Provide the [x, y] coordinate of the cell's center where the given text is located.  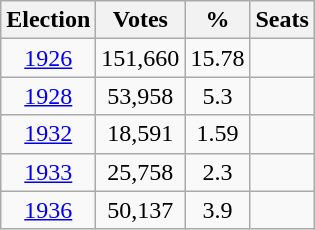
53,958 [140, 96]
15.78 [218, 58]
Election [48, 20]
18,591 [140, 134]
1926 [48, 58]
1.59 [218, 134]
Votes [140, 20]
5.3 [218, 96]
25,758 [140, 172]
1928 [48, 96]
1932 [48, 134]
% [218, 20]
50,137 [140, 210]
Seats [282, 20]
151,660 [140, 58]
2.3 [218, 172]
1933 [48, 172]
3.9 [218, 210]
1936 [48, 210]
